Detect which cell encompasses the target text, then output its (x, y) center coordinate. 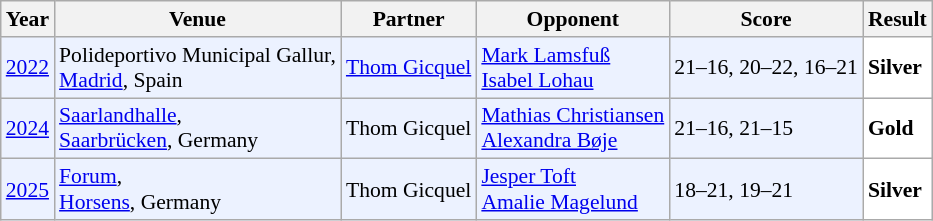
Score (766, 19)
Year (28, 19)
Forum,Horsens, Germany (198, 190)
Partner (408, 19)
21–16, 20–22, 16–21 (766, 68)
Jesper Toft Amalie Magelund (572, 190)
Mathias Christiansen Alexandra Bøje (572, 128)
21–16, 21–15 (766, 128)
2025 (28, 190)
2022 (28, 68)
Opponent (572, 19)
Gold (898, 128)
Polideportivo Municipal Gallur,Madrid, Spain (198, 68)
18–21, 19–21 (766, 190)
Venue (198, 19)
Mark Lamsfuß Isabel Lohau (572, 68)
2024 (28, 128)
Result (898, 19)
Saarlandhalle,Saarbrücken, Germany (198, 128)
